Identify which cell holds the provided text, then report its (X, Y) central coordinate. 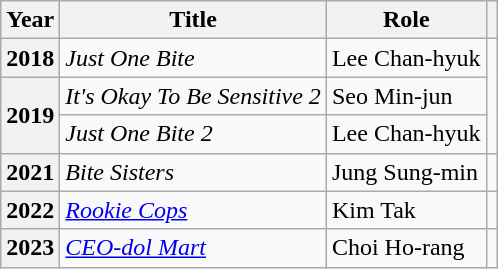
Bite Sisters (194, 172)
CEO-dol Mart (194, 248)
Just One Bite (194, 58)
Jung Sung-min (406, 172)
Just One Bite 2 (194, 134)
Kim Tak (406, 210)
Seo Min-jun (406, 96)
Year (30, 20)
Title (194, 20)
2022 (30, 210)
2021 (30, 172)
2018 (30, 58)
2023 (30, 248)
2019 (30, 115)
Role (406, 20)
Choi Ho-rang (406, 248)
It's Okay To Be Sensitive 2 (194, 96)
Rookie Cops (194, 210)
